Identify which cell holds the provided text, then report its (X, Y) central coordinate. 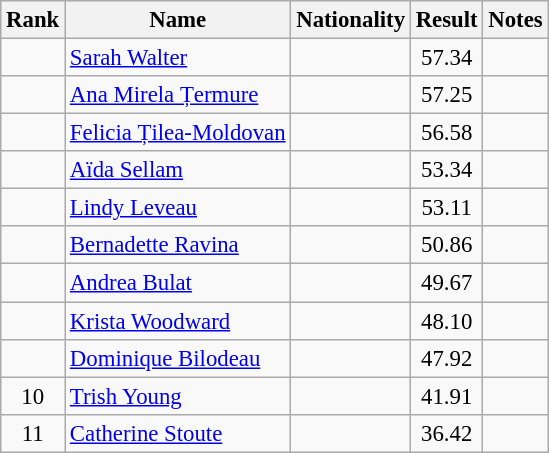
47.92 (446, 358)
Notes (516, 20)
36.42 (446, 433)
Krista Woodward (178, 321)
11 (33, 433)
56.58 (446, 133)
57.34 (446, 58)
Trish Young (178, 396)
53.34 (446, 170)
49.67 (446, 283)
10 (33, 396)
Nationality (350, 20)
41.91 (446, 396)
Felicia Țilea-Moldovan (178, 133)
Ana Mirela Țermure (178, 95)
Aïda Sellam (178, 170)
50.86 (446, 245)
Result (446, 20)
Sarah Walter (178, 58)
Dominique Bilodeau (178, 358)
Andrea Bulat (178, 283)
53.11 (446, 208)
Lindy Leveau (178, 208)
Name (178, 20)
Catherine Stoute (178, 433)
Rank (33, 20)
57.25 (446, 95)
48.10 (446, 321)
Bernadette Ravina (178, 245)
